Determine the (x, y) coordinate at the center of the cell enclosing the given text.  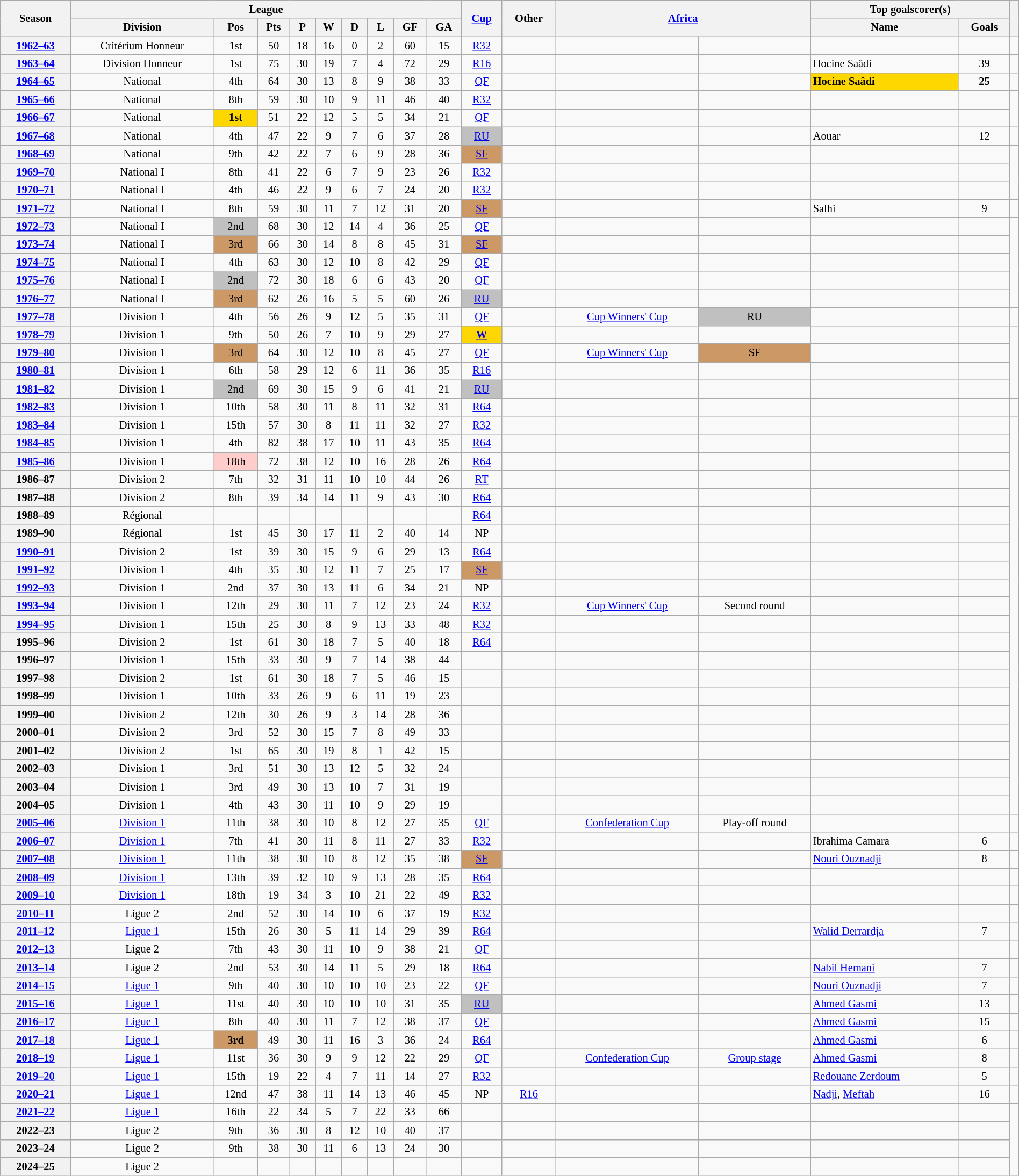
1986–87 (35, 479)
1990–91 (35, 552)
GF (410, 27)
1993–94 (35, 606)
1968–69 (35, 154)
GA (444, 27)
65 (273, 751)
2014–15 (35, 986)
75 (273, 63)
Ibrahima Camara (885, 841)
1995–96 (35, 642)
2003–04 (35, 787)
2011–12 (35, 932)
1976–77 (35, 299)
1972–73 (35, 226)
1978–79 (35, 335)
2001–02 (35, 751)
RT (482, 479)
1973–74 (35, 244)
Redouane Zerdoum (885, 1076)
1967–68 (35, 136)
2015–16 (35, 1004)
1963–64 (35, 63)
2009–10 (35, 896)
Division Honneur (142, 63)
1984–85 (35, 443)
Nadji, Meftah (885, 1094)
69 (273, 389)
1966–67 (35, 118)
2013–14 (35, 968)
1964–65 (35, 82)
Season (35, 18)
2006–07 (35, 841)
2000–01 (35, 733)
1999–00 (35, 715)
2019–20 (35, 1076)
1994–95 (35, 624)
2008–09 (35, 877)
Play-off round (755, 823)
Nabil Hemani (885, 968)
2012–13 (35, 949)
D (354, 27)
1982–83 (35, 407)
2007–08 (35, 859)
2024–25 (35, 1166)
Africa (683, 18)
2005–06 (35, 823)
2018–19 (35, 1058)
Critérium Honneur (142, 46)
Salhi (885, 208)
Division (142, 27)
1979–80 (35, 353)
1969–70 (35, 172)
0 (354, 46)
2022–23 (35, 1130)
1977–78 (35, 316)
2021–22 (35, 1112)
1987–88 (35, 497)
12nd (235, 1094)
6th (235, 371)
1975–76 (35, 280)
82 (273, 443)
1980–81 (35, 371)
56 (273, 316)
53 (273, 968)
1962–63 (35, 46)
1981–82 (35, 389)
Name (885, 27)
1988–89 (35, 516)
Pts (273, 27)
Group stage (755, 1058)
1 (381, 751)
1991–92 (35, 570)
68 (273, 226)
2002–03 (35, 769)
Other (529, 18)
57 (273, 425)
1989–90 (35, 533)
48 (444, 624)
1996–97 (35, 660)
1983–84 (35, 425)
62 (273, 299)
63 (273, 263)
Second round (755, 606)
2023–24 (35, 1149)
League (265, 9)
13th (235, 877)
Pos (235, 27)
1970–71 (35, 190)
1997–98 (35, 679)
1965–66 (35, 100)
Top goalscorer(s) (910, 9)
2017–18 (35, 1040)
Aouar (885, 136)
1985–86 (35, 461)
Cup (482, 18)
L (381, 27)
2016–17 (35, 1022)
1992–93 (35, 588)
16th (235, 1112)
Walid Derrardja (885, 932)
Goals (985, 27)
P (303, 27)
1971–72 (35, 208)
1974–75 (35, 263)
2010–11 (35, 913)
2004–05 (35, 805)
2020–21 (35, 1094)
1998–99 (35, 696)
